Capture the cell that displays the provided text and extract its (x, y) central coordinate. 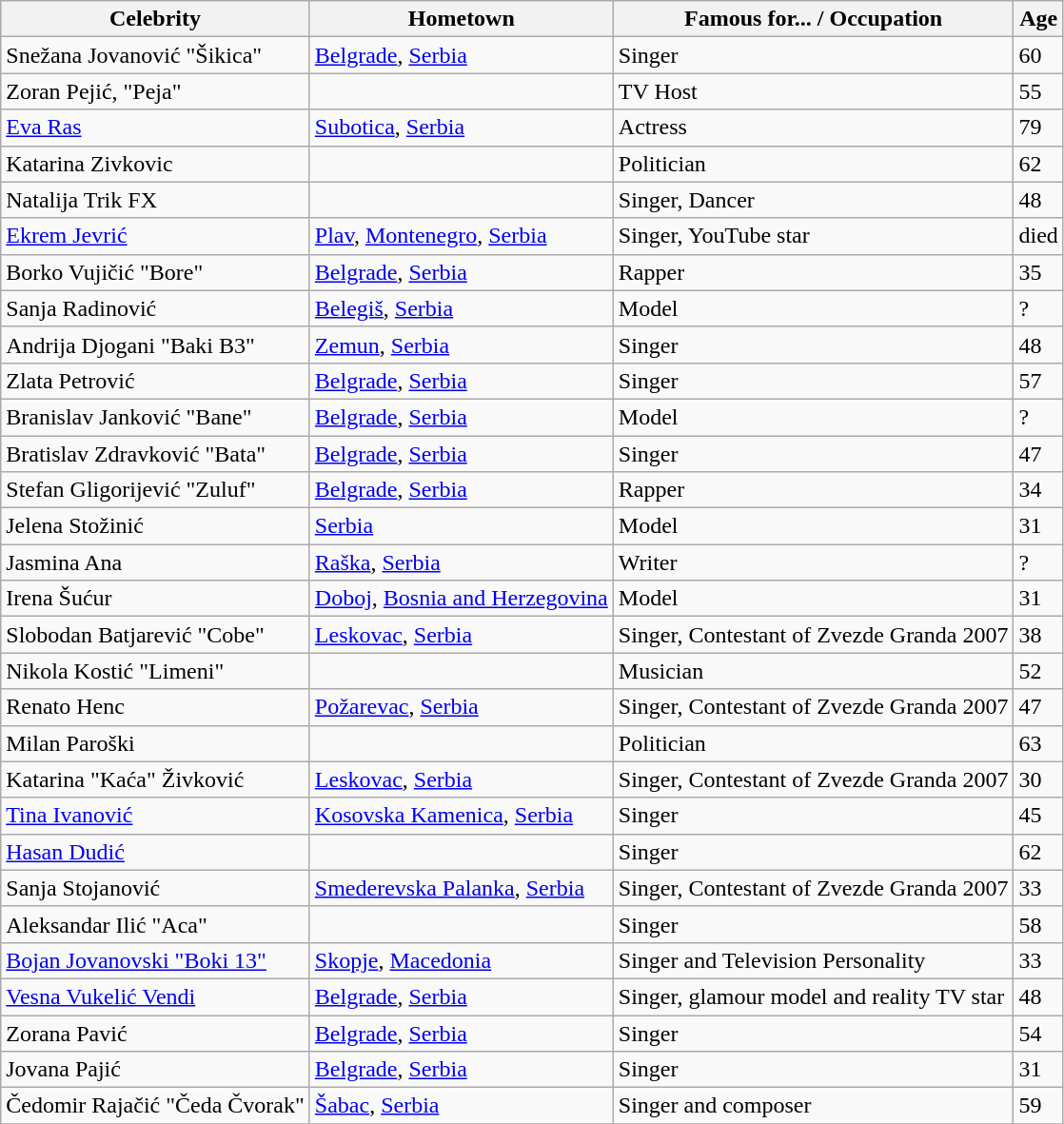
Sanja Radinović (156, 308)
Kosovska Kamenica, Serbia (461, 816)
Slobodan Batjarević "Cobe" (156, 635)
Borko Vujičić "Bore" (156, 272)
Serbia (461, 526)
Nikola Kostić "Limeni" (156, 671)
60 (1038, 55)
Singer, Dancer (813, 200)
Bratislav Zdravković "Bata" (156, 454)
30 (1038, 779)
59 (1038, 1106)
Vesna Vukelić Vendi (156, 996)
Hasan Dudić (156, 852)
Eva Ras (156, 128)
Doboj, Bosnia and Herzegovina (461, 599)
Snežana Jovanović "Šikica" (156, 55)
Singer, YouTube star (813, 236)
57 (1038, 381)
63 (1038, 743)
35 (1038, 272)
Jovana Pajić (156, 1070)
Tina Ivanović (156, 816)
55 (1038, 91)
Singer, glamour model and reality TV star (813, 996)
Musician (813, 671)
Aleksandar Ilić "Aca" (156, 924)
Hometown (461, 19)
died (1038, 236)
58 (1038, 924)
Age (1038, 19)
Skopje, Macedonia (461, 960)
Andrija Djogani "Baki B3" (156, 345)
Smederevska Palanka, Serbia (461, 888)
Čedomir Rajačić "Čeda Čvorak" (156, 1106)
Irena Šućur (156, 599)
79 (1038, 128)
Subotica, Serbia (461, 128)
Actress (813, 128)
45 (1038, 816)
Zlata Petrović (156, 381)
Zorana Pavić (156, 1033)
Milan Paroški (156, 743)
38 (1038, 635)
Writer (813, 562)
Zoran Pejić, "Peja" (156, 91)
Stefan Gligorijević "Zuluf" (156, 490)
Renato Henc (156, 707)
34 (1038, 490)
Katarina Zivkovic (156, 164)
Zemun, Serbia (461, 345)
Plav, Montenegro, Serbia (461, 236)
Singer and Television Personality (813, 960)
Bojan Jovanovski "Boki 13" (156, 960)
TV Host (813, 91)
Branislav Janković "Bane" (156, 417)
Singer and composer (813, 1106)
Sanja Stojanović (156, 888)
54 (1038, 1033)
Raška, Serbia (461, 562)
Katarina "Kaća" Živković (156, 779)
Jasmina Ana (156, 562)
Celebrity (156, 19)
Ekrem Jevrić (156, 236)
Natalija Trik FX (156, 200)
Belegiš, Serbia (461, 308)
52 (1038, 671)
Famous for... / Occupation (813, 19)
Jelena Stožinić (156, 526)
Šabac, Serbia (461, 1106)
Požarevac, Serbia (461, 707)
